Locate the cell with the specified text and output its [X, Y] center coordinate. 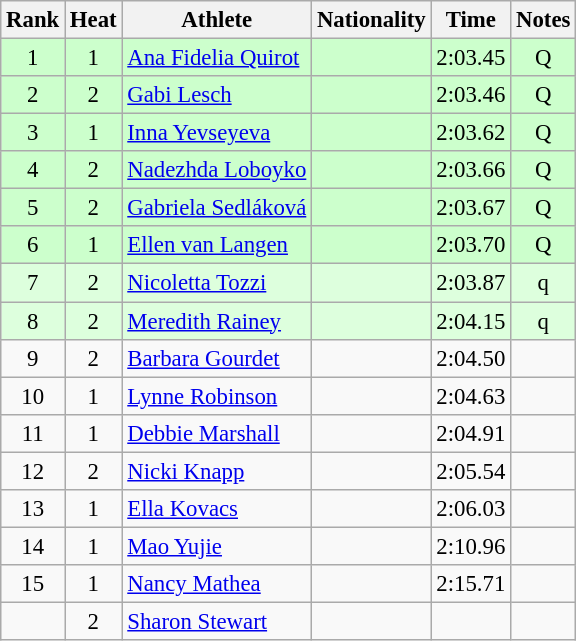
2:04.50 [471, 358]
Gabi Lesch [217, 95]
2:03.70 [471, 245]
2:04.91 [471, 433]
Rank [33, 20]
2:03.66 [471, 170]
Sharon Stewart [217, 621]
5 [33, 208]
8 [33, 321]
Meredith Rainey [217, 321]
Ellen van Langen [217, 245]
2:05.54 [471, 471]
Lynne Robinson [217, 396]
10 [33, 396]
2:10.96 [471, 546]
Nationality [372, 20]
13 [33, 509]
Nicki Knapp [217, 471]
7 [33, 283]
6 [33, 245]
2:15.71 [471, 584]
2:06.03 [471, 509]
Debbie Marshall [217, 433]
3 [33, 133]
Time [471, 20]
Gabriela Sedláková [217, 208]
2:03.67 [471, 208]
Heat [94, 20]
Ana Fidelia Quirot [217, 58]
Athlete [217, 20]
9 [33, 358]
Nadezhda Loboyko [217, 170]
Nancy Mathea [217, 584]
15 [33, 584]
11 [33, 433]
Mao Yujie [217, 546]
Ella Kovacs [217, 509]
14 [33, 546]
2:03.45 [471, 58]
12 [33, 471]
Nicoletta Tozzi [217, 283]
2:03.87 [471, 283]
4 [33, 170]
2:04.63 [471, 396]
2:04.15 [471, 321]
Notes [544, 20]
Barbara Gourdet [217, 358]
2:03.62 [471, 133]
Inna Yevseyeva [217, 133]
2:03.46 [471, 95]
